Pinpoint the cell where the given text exists, returning its [x, y] midpoint coordinate. 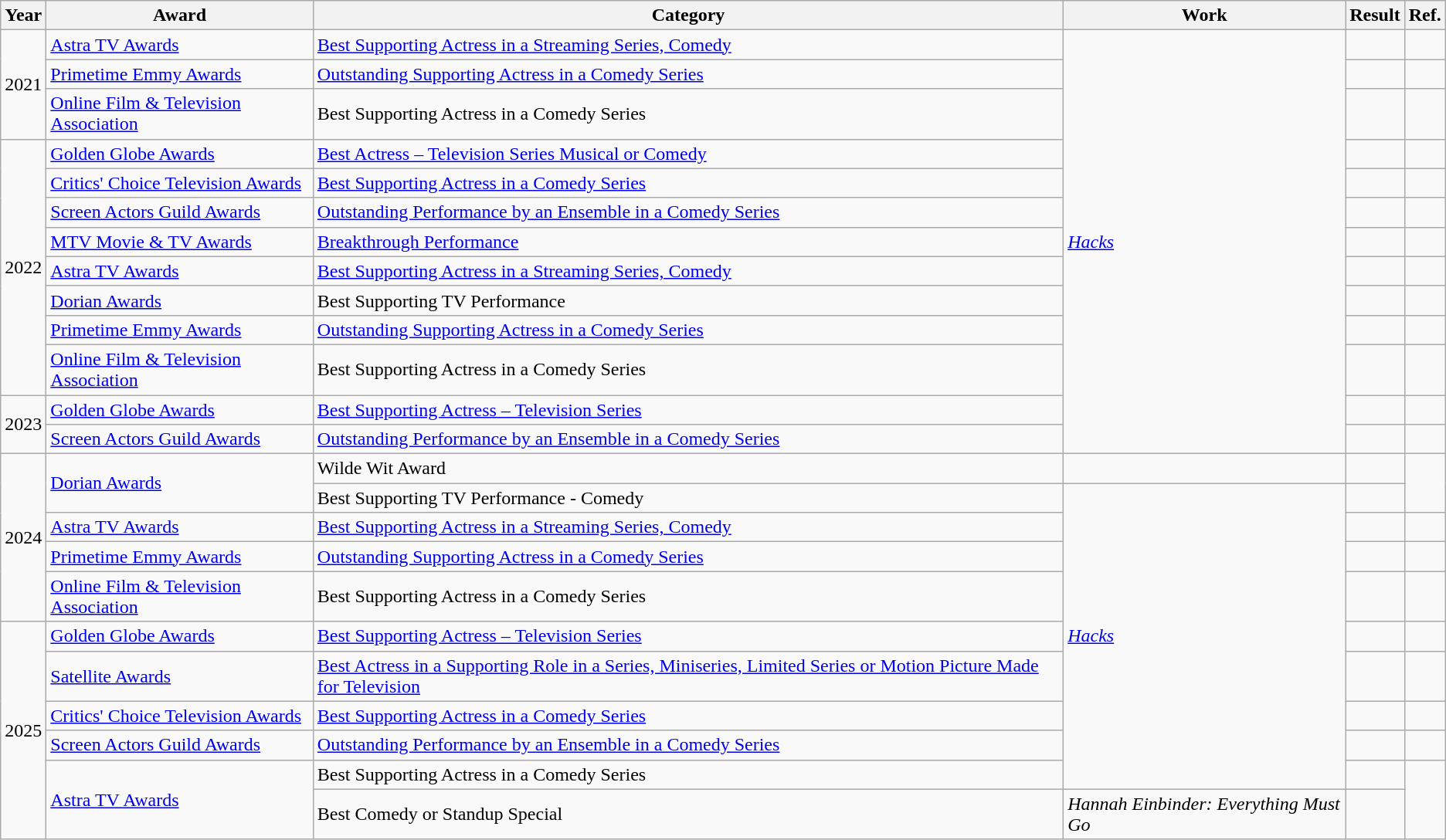
Category [687, 15]
Wilde Wit Award [687, 469]
2022 [23, 267]
Best Supporting TV Performance [687, 300]
Best Comedy or Standup Special [687, 814]
Breakthrough Performance [687, 242]
2023 [23, 425]
Result [1375, 15]
MTV Movie & TV Awards [179, 242]
Best Actress in a Supporting Role in a Series, Miniseries, Limited Series or Motion Picture Made for Television [687, 676]
Ref. [1424, 15]
Best Actress – Television Series Musical or Comedy [687, 154]
Year [23, 15]
Hannah Einbinder: Everything Must Go [1205, 814]
2025 [23, 730]
Satellite Awards [179, 676]
Work [1205, 15]
Award [179, 15]
2024 [23, 537]
2021 [23, 85]
Best Supporting TV Performance - Comedy [687, 498]
